Search for the cell housing the specified text and yield its [x, y] center coordinate. 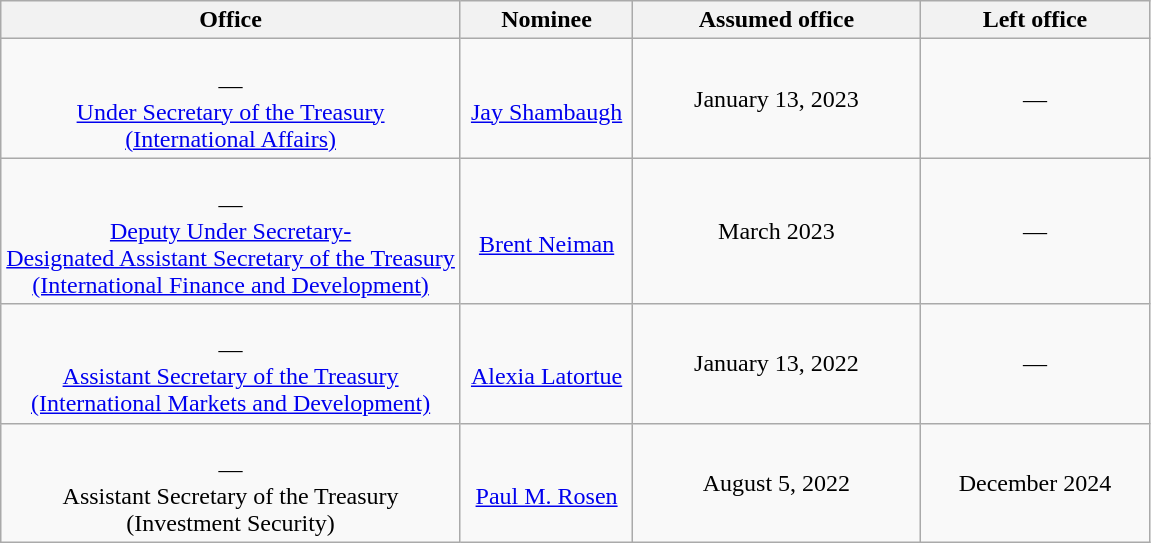
Brent Neiman [546, 231]
Assumed office [776, 20]
—Deputy Under Secretary-Designated Assistant Secretary of the Treasury(International Finance and Development) [231, 231]
Paul M. Rosen [546, 482]
—Assistant Secretary of the Treasury(International Markets and Development) [231, 364]
August 5, 2022 [776, 482]
Left office [1035, 20]
December 2024 [1035, 482]
January 13, 2022 [776, 364]
March 2023 [776, 231]
Alexia Latortue [546, 364]
Jay Shambaugh [546, 98]
Office [231, 20]
January 13, 2023 [776, 98]
Nominee [546, 20]
—Under Secretary of the Treasury(International Affairs) [231, 98]
—Assistant Secretary of the Treasury(Investment Security) [231, 482]
